Find where the given text appears and provide that cell's center as [X, Y] coordinate. 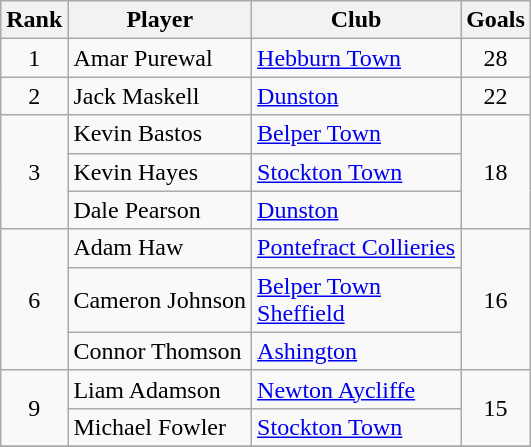
18 [496, 172]
15 [496, 408]
Jack Maskell [160, 96]
Belper Town [356, 134]
3 [34, 172]
Goals [496, 20]
Michael Fowler [160, 427]
Adam Haw [160, 248]
Club [356, 20]
Kevin Bastos [160, 134]
Rank [34, 20]
9 [34, 408]
2 [34, 96]
16 [496, 300]
Ashington [356, 351]
6 [34, 300]
Belper Town Sheffield [356, 300]
Amar Purewal [160, 58]
22 [496, 96]
Pontefract Collieries [356, 248]
Kevin Hayes [160, 172]
Hebburn Town [356, 58]
Newton Aycliffe [356, 389]
Player [160, 20]
Connor Thomson [160, 351]
Liam Adamson [160, 389]
1 [34, 58]
28 [496, 58]
Dale Pearson [160, 210]
Cameron Johnson [160, 300]
